Output the (X, Y) coordinate of the center of the cell containing the given text.  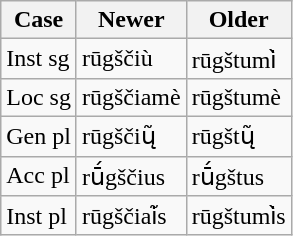
rūgštų̃ (238, 136)
Inst sg (39, 59)
rūgštumı̇̀s (238, 216)
Gen pl (39, 136)
rūgštumè (238, 97)
Newer (131, 20)
Older (238, 20)
Acc pl (39, 176)
rūgščių̃ (131, 136)
Inst pl (39, 216)
rū́gštus (238, 176)
rūgštumı̇̀ (238, 59)
Loc sg (39, 97)
rūgščiaı̇̃s (131, 216)
rūgščiù (131, 59)
rūgščiamè (131, 97)
Case (39, 20)
rū́gščius (131, 176)
